Identify which cell holds the provided text, then report its [X, Y] central coordinate. 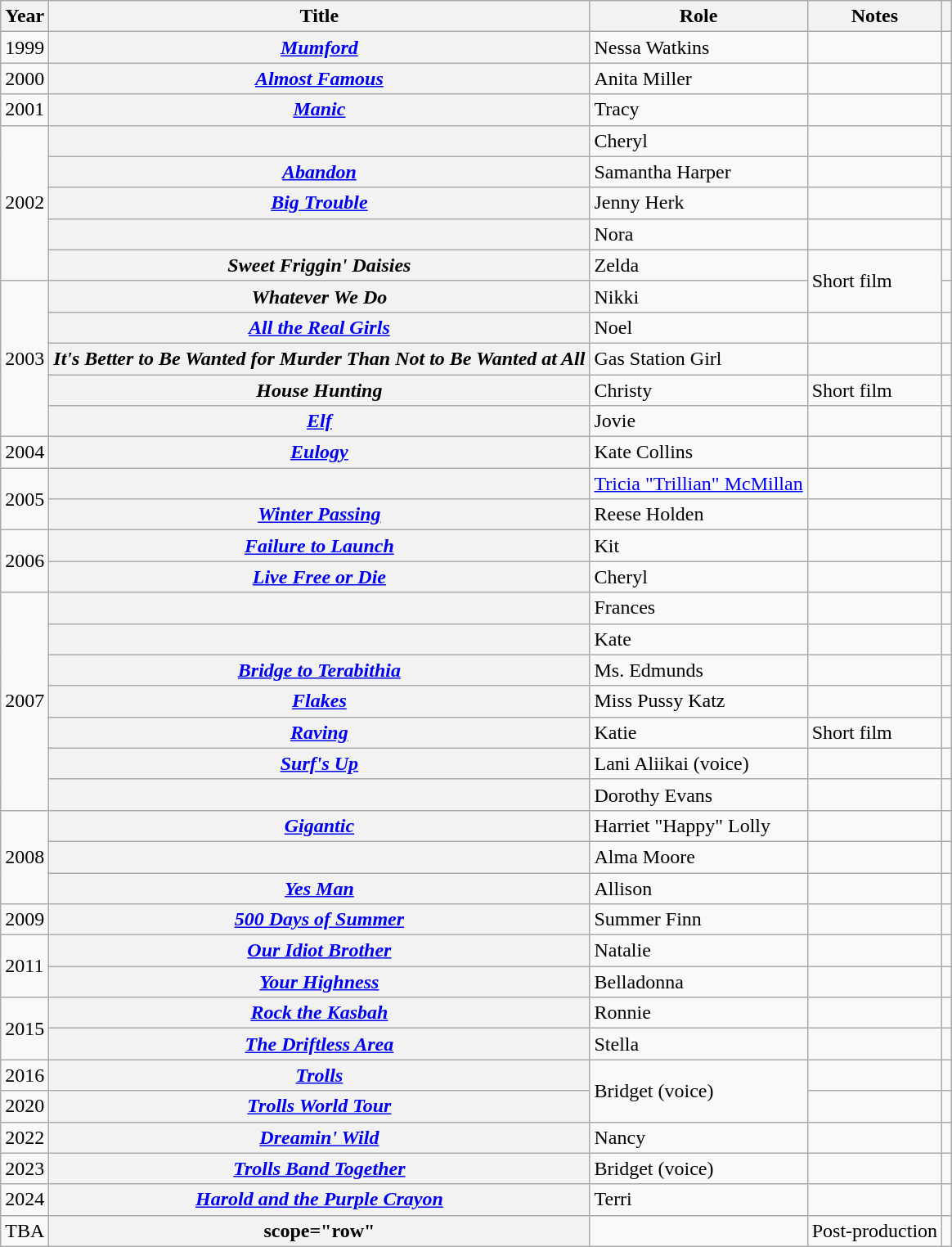
scope="row" [319, 1231]
Reese Holden [698, 515]
Anita Miller [698, 79]
500 Days of Summer [319, 920]
2006 [25, 561]
Allison [698, 888]
It's Better to Be Wanted for Murder Than Not to Be Wanted at All [319, 358]
Nancy [698, 1137]
2009 [25, 920]
Raving [319, 732]
Tracy [698, 110]
Ronnie [698, 1013]
Katie [698, 732]
Live Free or Die [319, 577]
Jovie [698, 421]
2016 [25, 1075]
The Driftless Area [319, 1044]
Trolls Band Together [319, 1168]
2001 [25, 110]
Nora [698, 234]
1999 [25, 47]
2005 [25, 499]
2000 [25, 79]
Dorothy Evans [698, 795]
Ms. Edmunds [698, 670]
Notes [874, 16]
Summer Finn [698, 920]
Mumford [319, 47]
Flakes [319, 701]
2023 [25, 1168]
Miss Pussy Katz [698, 701]
Stella [698, 1044]
Whatever We Do [319, 296]
Terri [698, 1200]
2015 [25, 1029]
2004 [25, 452]
Trolls [319, 1075]
Gigantic [319, 826]
Bridge to Terabithia [319, 670]
2011 [25, 966]
2020 [25, 1106]
2022 [25, 1137]
Kate Collins [698, 452]
House Hunting [319, 390]
Alma Moore [698, 857]
Role [698, 16]
Noel [698, 327]
2002 [25, 203]
Samantha Harper [698, 172]
Failure to Launch [319, 546]
Nikki [698, 296]
Trolls World Tour [319, 1106]
Gas Station Girl [698, 358]
Belladonna [698, 982]
Dreamin' Wild [319, 1137]
Rock the Kasbah [319, 1013]
Nessa Watkins [698, 47]
Jenny Herk [698, 203]
Year [25, 16]
Lani Aliikai (voice) [698, 763]
Eulogy [319, 452]
Zelda [698, 265]
Frances [698, 608]
Natalie [698, 951]
Winter Passing [319, 515]
Tricia "Trillian" McMillan [698, 484]
Big Trouble [319, 203]
Elf [319, 421]
2007 [25, 701]
Yes Man [319, 888]
Your Highness [319, 982]
All the Real Girls [319, 327]
TBA [25, 1231]
Manic [319, 110]
Post-production [874, 1231]
Almost Famous [319, 79]
Christy [698, 390]
Title [319, 16]
2024 [25, 1200]
Kit [698, 546]
Harold and the Purple Crayon [319, 1200]
Surf's Up [319, 763]
Sweet Friggin' Daisies [319, 265]
2003 [25, 358]
Our Idiot Brother [319, 951]
Kate [698, 639]
Harriet "Happy" Lolly [698, 826]
2008 [25, 857]
Abandon [319, 172]
